Return the [X, Y] coordinate for the center point of the cell that contains the specified text.  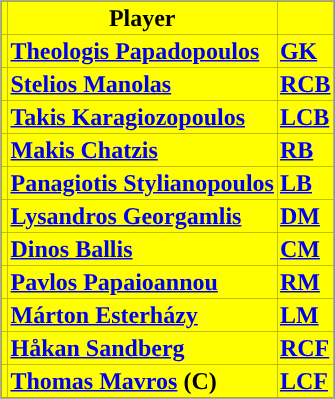
Lysandros Georgamlis [142, 216]
Thomas Mavros (C) [142, 380]
GK [306, 50]
LB [306, 182]
LCF [306, 380]
Stelios Manolas [142, 84]
RM [306, 282]
LM [306, 314]
DM [306, 216]
Márton Esterházy [142, 314]
RB [306, 150]
Takis Karagiozopoulos [142, 116]
Panagiotis Stylianopoulos [142, 182]
Player [142, 18]
Håkan Sandberg [142, 348]
Dinos Ballis [142, 248]
Pavlos Papaioannou [142, 282]
Makis Chatzis [142, 150]
CM [306, 248]
RCF [306, 348]
LCB [306, 116]
Theologis Papadopoulos [142, 50]
RCB [306, 84]
